Pinpoint the cell where the given text exists, returning its [X, Y] midpoint coordinate. 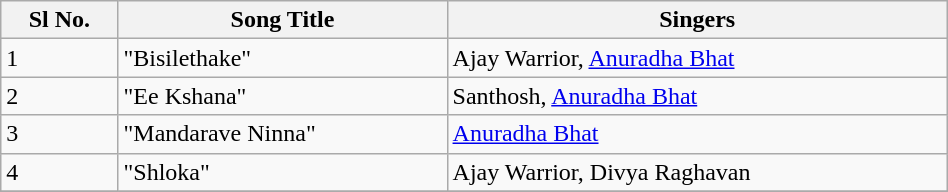
"Mandarave Ninna" [282, 134]
2 [60, 96]
Santhosh, Anuradha Bhat [697, 96]
4 [60, 172]
1 [60, 58]
3 [60, 134]
Anuradha Bhat [697, 134]
"Bisilethake" [282, 58]
Ajay Warrior, Anuradha Bhat [697, 58]
Ajay Warrior, Divya Raghavan [697, 172]
"Ee Kshana" [282, 96]
"Shloka" [282, 172]
Singers [697, 20]
Song Title [282, 20]
Sl No. [60, 20]
